Locate the cell with the specified text and output its (X, Y) center coordinate. 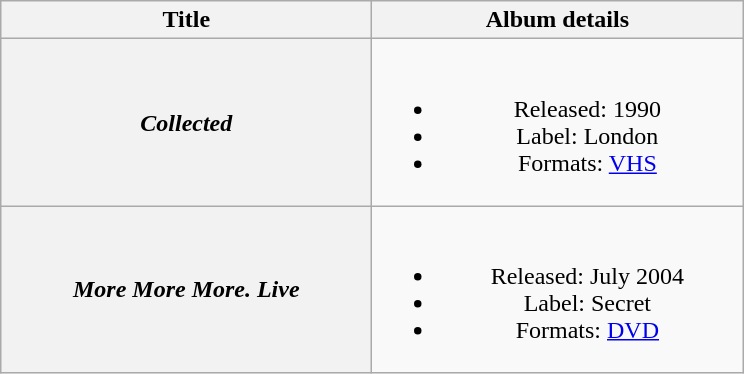
Collected (186, 122)
Released: 1990Label: LondonFormats: VHS (558, 122)
Title (186, 20)
Album details (558, 20)
More More More. Live (186, 290)
Released: July 2004Label: SecretFormats: DVD (558, 290)
